Pinpoint the cell where the given text exists, returning its (X, Y) midpoint coordinate. 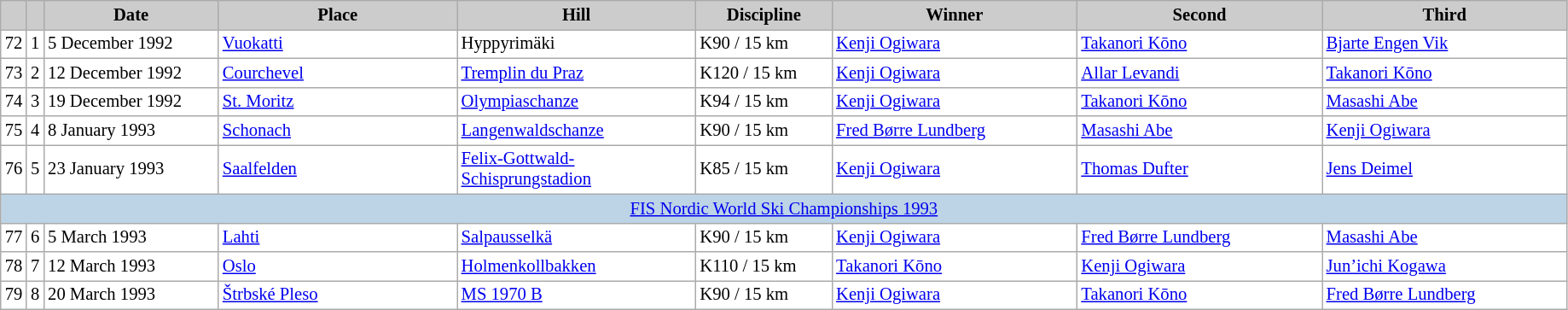
FIS Nordic World Ski Championships 1993 (784, 208)
Schonach (338, 131)
Courchevel (338, 73)
Felix-Gottwald-Schisprungstadion (577, 169)
79 (14, 295)
5 December 1992 (131, 44)
Saalfelden (338, 169)
Oslo (338, 266)
Salpausselkä (577, 237)
Thomas Dufter (1199, 169)
8 (35, 295)
12 December 1992 (131, 73)
8 January 1993 (131, 131)
1 (35, 44)
Štrbské Pleso (338, 295)
4 (35, 131)
Winner (954, 15)
Place (338, 15)
St. Moritz (338, 102)
Hyppyrimäki (577, 44)
Second (1199, 15)
Langenwaldschanze (577, 131)
K85 / 15 km (764, 169)
K120 / 15 km (764, 73)
Hill (577, 15)
Allar Levandi (1199, 73)
Olympiaschanze (577, 102)
73 (14, 73)
Date (131, 15)
20 March 1993 (131, 295)
77 (14, 237)
Jun’ichi Kogawa (1445, 266)
3 (35, 102)
76 (14, 169)
5 (35, 169)
23 January 1993 (131, 169)
2 (35, 73)
Lahti (338, 237)
75 (14, 131)
74 (14, 102)
K94 / 15 km (764, 102)
7 (35, 266)
Holmenkollbakken (577, 266)
Discipline (764, 15)
12 March 1993 (131, 266)
6 (35, 237)
5 March 1993 (131, 237)
Jens Deimel (1445, 169)
Bjarte Engen Vik (1445, 44)
19 December 1992 (131, 102)
Vuokatti (338, 44)
MS 1970 B (577, 295)
Tremplin du Praz (577, 73)
72 (14, 44)
Third (1445, 15)
78 (14, 266)
K110 / 15 km (764, 266)
